Return (x, y) of the center of cell containing provided text 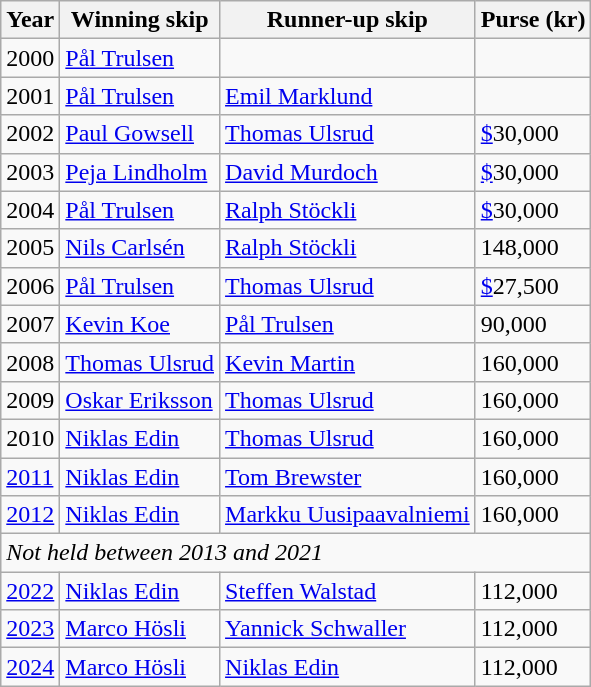
Winning skip (140, 20)
2022 (30, 591)
2008 (30, 362)
2000 (30, 58)
2001 (30, 96)
Steffen Walstad (348, 591)
148,000 (533, 248)
Paul Gowsell (140, 134)
Oskar Eriksson (140, 400)
2023 (30, 629)
Purse (kr) (533, 20)
2004 (30, 210)
2002 (30, 134)
2007 (30, 324)
2003 (30, 172)
2009 (30, 400)
2006 (30, 286)
Year (30, 20)
Tom Brewster (348, 477)
2011 (30, 477)
Runner-up skip (348, 20)
Nils Carlsén (140, 248)
2012 (30, 515)
Kevin Martin (348, 362)
2005 (30, 248)
$27,500 (533, 286)
Markku Uusipaavalniemi (348, 515)
2024 (30, 667)
90,000 (533, 324)
Yannick Schwaller (348, 629)
Emil Marklund (348, 96)
2010 (30, 438)
David Murdoch (348, 172)
Not held between 2013 and 2021 (296, 553)
Kevin Koe (140, 324)
Peja Lindholm (140, 172)
